Find where the given text appears and provide that cell's center as [X, Y] coordinate. 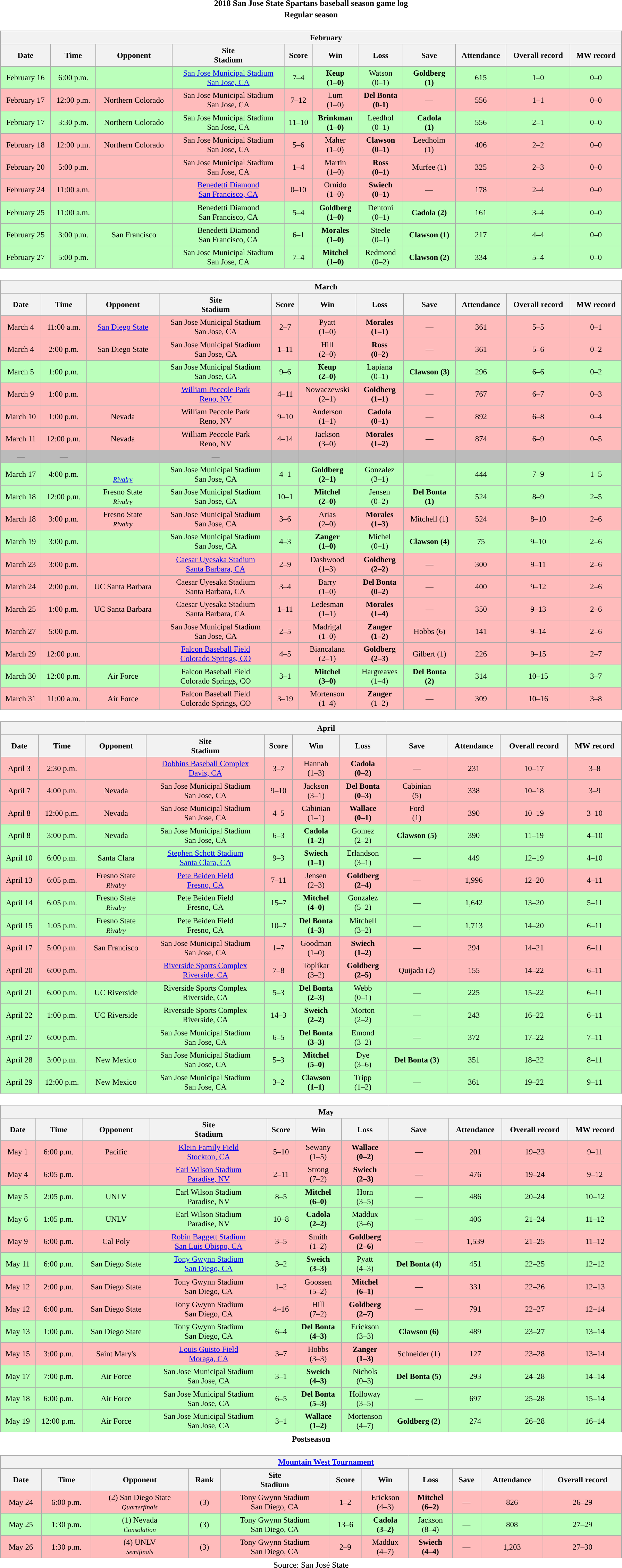
12–20 [534, 881]
April 21 [19, 992]
444 [481, 475]
April 29 [19, 1082]
March 27 [21, 632]
March 25 [21, 609]
314 [481, 676]
Mitchel(6–2) [430, 1502]
May [311, 1112]
372 [473, 1037]
6–9 [538, 439]
3–5 [281, 1241]
Goldberg(1) [429, 78]
2:30 p.m. [62, 768]
May 5 [18, 1197]
161 [481, 212]
3–10 [595, 813]
6–8 [538, 416]
0–10 [299, 189]
Jackson(3–1) [316, 790]
Leedholm(1) [429, 145]
5–11 [595, 903]
April 3 [19, 768]
26–29 [582, 1502]
Morales(1–2) [380, 439]
Schneider (1) [419, 1354]
4–16 [281, 1309]
10–8 [281, 1219]
Maddux(4–7) [385, 1547]
May 24 [21, 1502]
0–4 [596, 416]
Maddux(3–6) [365, 1219]
Wallace(1–2) [318, 1421]
3–9 [595, 790]
Del Bonta(4–3) [318, 1331]
3:30 p.m. [73, 123]
March 23 [21, 564]
Ford(1) [417, 813]
Sweich(3–3) [318, 1264]
5–10 [281, 1152]
May 18 [18, 1398]
14–21 [534, 948]
Clawson (5) [417, 836]
Keup(2–0) [327, 372]
8–11 [595, 1060]
Swiech(2–3) [365, 1174]
18–22 [534, 1060]
7–9 [538, 475]
Jackson(8–4) [430, 1525]
476 [475, 1174]
3–6 [285, 519]
Gilbert (1) [430, 654]
Dye(3–6) [363, 1060]
7–8 [278, 970]
Wallace(0–1) [363, 813]
May 1 [18, 1152]
May 11 [18, 1264]
12–13 [595, 1287]
2–3 [538, 167]
1,539 [475, 1241]
13–6 [345, 1525]
293 [475, 1376]
27–29 [582, 1525]
22–26 [535, 1287]
Goossen(5–2) [318, 1287]
4–1 [285, 475]
9–6 [285, 372]
24–28 [535, 1376]
449 [473, 858]
Lapiana(0–1) [380, 372]
767 [481, 394]
294 [473, 948]
Clawson(1–1) [316, 1082]
10–1 [285, 497]
April 27 [19, 1037]
Redmond(0–2) [380, 257]
12–12 [595, 1264]
Rank [204, 1480]
1–1 [538, 100]
April [311, 728]
Sweich(2–2) [316, 1015]
Del Bonta(2) [430, 676]
Jensen(2–3) [316, 881]
Morton(2–2) [363, 1015]
8–5 [281, 1197]
Mortenson(1–4) [327, 699]
1,203 [512, 1547]
489 [475, 1331]
296 [481, 372]
Ledesman(1–1) [327, 609]
1,713 [473, 925]
Clawson(0–1) [380, 145]
Holloway(3–5) [365, 1398]
February 20 [26, 167]
10–7 [278, 925]
25–28 [535, 1398]
14–22 [534, 970]
Santa Clara [116, 858]
Barry(1–0) [327, 586]
9–3 [278, 858]
11–10 [299, 123]
27–30 [582, 1547]
March 29 [21, 654]
April 10 [19, 858]
Strong(7–2) [318, 1174]
1–5 [596, 475]
15–22 [534, 992]
Cadola (2) [429, 212]
1–7 [278, 948]
May 26 [21, 1547]
486 [475, 1197]
February 24 [26, 189]
March 30 [21, 676]
Michel(0–1) [380, 541]
Keup(1–0) [335, 78]
Leedhol(0–1) [380, 123]
Hill(7–2) [318, 1309]
Gonzalez(3–1) [380, 475]
April 28 [19, 1060]
Tripp(1–2) [363, 1082]
March 5 [21, 372]
331 [475, 1287]
(1) NevadaConsolation [140, 1525]
Wallace(0–2) [365, 1152]
Cabinian(1–1) [316, 813]
808 [512, 1525]
Mitchel(1–0) [335, 257]
Smith(1–2) [318, 1241]
May 4 [18, 1174]
May 6 [18, 1219]
Pacific [116, 1152]
0–1 [596, 327]
March 24 [21, 586]
Mitchel(6–0) [318, 1197]
1–0 [538, 78]
Morales(1–0) [335, 235]
451 [475, 1264]
Clawson (3) [430, 372]
11–19 [534, 836]
March 9 [21, 394]
338 [473, 790]
March 10 [21, 416]
Del Bonta(0–2) [380, 586]
Hannah(1–3) [316, 768]
Dobbins Baseball Complex Davis, CA [205, 768]
17–22 [534, 1037]
274 [475, 1421]
April 7 [19, 790]
2–1 [538, 123]
3–19 [285, 699]
May 9 [18, 1241]
Mitchel(6–1) [365, 1287]
Mitchel(3–0) [327, 676]
Erlandson(3–1) [363, 858]
892 [481, 416]
334 [481, 257]
Cadola(3–2) [385, 1525]
Morales(1–4) [380, 609]
Horn(3–5) [365, 1197]
February [311, 37]
Maher(1–0) [335, 145]
791 [475, 1309]
5–5 [538, 327]
9–13 [538, 609]
14–20 [534, 925]
8–10 [538, 519]
21–24 [535, 1219]
Quijada (2) [417, 970]
Arias(2–0) [327, 519]
226 [481, 654]
Cal Poly [116, 1241]
Robin Baggett Stadium San Luis Obispo, CA [208, 1241]
22–27 [535, 1309]
Goldberg(2–3) [380, 654]
Goldberg(2–5) [363, 970]
Cadola(0–2) [363, 768]
6–6 [538, 372]
23–28 [535, 1354]
225 [473, 992]
(4) UNLVSemifinals [140, 1547]
Clawson (2) [429, 257]
697 [475, 1398]
February 16 [26, 78]
Del Bonta(0-1) [380, 100]
309 [481, 699]
2:05 p.m. [58, 1197]
Nowaczewski(2–1) [327, 394]
Clawson (6) [419, 1331]
19–24 [535, 1174]
Cabinian(5) [417, 790]
Dentoni(0–1) [380, 212]
10–19 [534, 813]
10–12 [595, 1197]
6–3 [278, 836]
Swiech(1–2) [363, 948]
12–19 [534, 858]
8–9 [538, 497]
Steele(0–1) [380, 235]
9–14 [538, 632]
2–2 [538, 145]
Lum(1–0) [335, 100]
75 [481, 541]
Mitchell (1) [430, 519]
Goodman(1–0) [316, 948]
15–7 [278, 903]
1,996 [473, 881]
Del Bonta (3) [417, 1060]
231 [473, 768]
20–24 [535, 1197]
Sewany(1–5) [318, 1152]
325 [481, 167]
Gonzalez(5–2) [363, 903]
351 [473, 1060]
Klein Family Field Stockton, CA [208, 1152]
Goldberg(1–1) [380, 394]
Biancalana(2–1) [327, 654]
Anderson(1–1) [327, 416]
Clawson (1) [429, 235]
19–22 [534, 1082]
Swiech(1–1) [316, 858]
February 27 [26, 257]
10–18 [534, 790]
April 14 [19, 903]
15–14 [595, 1398]
Louis Guisto Field Moraga, CA [208, 1354]
Stephen Schott Stadium Santa Clara, CA [205, 858]
Jensen(0–2) [380, 497]
Swiech(4–4) [430, 1547]
Hill(2–0) [327, 349]
14–14 [595, 1376]
Dashwood(1–3) [327, 564]
14–3 [278, 1015]
155 [473, 970]
Mountain West Tournament [311, 1462]
Emond(3–2) [363, 1037]
874 [481, 439]
Pyatt(1–0) [327, 327]
May 13 [18, 1331]
Watson(0–1) [380, 78]
Del Bonta (4) [419, 1264]
April 17 [19, 948]
March 11 [21, 439]
Brinkman(1–0) [335, 123]
March 17 [21, 475]
Goldberg (2) [419, 1421]
Swiech(0–1) [380, 189]
21–25 [535, 1241]
Martin(1–0) [335, 167]
1–4 [299, 167]
Rivalry [123, 475]
300 [481, 564]
19–23 [535, 1152]
April 13 [19, 881]
10–16 [538, 699]
Goldberg(2–2) [380, 564]
February 18 [26, 145]
March 31 [21, 699]
178 [481, 189]
Sweich(4–3) [318, 1376]
Clawson (4) [430, 541]
13–20 [534, 903]
Del Bonta(5–3) [318, 1398]
4–3 [285, 541]
201 [475, 1152]
Morales(1–3) [380, 519]
Morales(1–1) [380, 327]
Pyatt(4–3) [365, 1264]
Cadola(1–2) [316, 836]
Mitchel(5–0) [316, 1060]
Del Bonta(2–3) [316, 992]
826 [512, 1502]
Gomez(2–2) [363, 836]
Cadola(1) [429, 123]
Goldberg(2–4) [363, 881]
12–14 [595, 1309]
10–17 [534, 768]
127 [475, 1354]
400 [481, 586]
May 19 [18, 1421]
Jackson(3–0) [327, 439]
Goldberg(2–1) [327, 475]
Nichols(0–3) [365, 1376]
April 15 [19, 925]
2–11 [281, 1174]
615 [481, 78]
Mortenson(4–7) [365, 1421]
22–25 [535, 1264]
Erickson(3–3) [365, 1331]
May 25 [21, 1525]
7:00 p.m. [58, 1376]
May 15 [18, 1354]
Del Bonta (5) [419, 1376]
Ross(0–1) [380, 167]
16–22 [534, 1015]
0–5 [596, 439]
April 22 [19, 1015]
2–4 [538, 189]
9–15 [538, 654]
350 [481, 609]
243 [473, 1015]
Mitchel(4–0) [316, 903]
6–7 [538, 394]
Ross(0–2) [380, 349]
Cadola(2–2) [318, 1219]
Erickson(4–3) [385, 1502]
Mitchell(3–2) [363, 925]
Hargreaves(1–4) [380, 676]
Hobbs(3–3) [318, 1354]
March 19 [21, 541]
May 17 [18, 1376]
7–12 [299, 100]
Madrigal(1–0) [327, 632]
6–1 [299, 235]
Ornido(1–0) [335, 189]
Cadola(0–1) [380, 416]
16–14 [595, 1421]
23–27 [535, 1331]
0–3 [596, 394]
April 20 [19, 970]
1,642 [473, 903]
Webb(0–1) [363, 992]
Del Bonta(0–3) [363, 790]
26–28 [535, 1421]
Goldberg(2–7) [365, 1309]
Del Bonta(1–3) [316, 925]
Del Bonta(1) [430, 497]
217 [481, 235]
Murfee (1) [429, 167]
10–15 [538, 676]
Hobbs (6) [430, 632]
4–4 [538, 235]
March [311, 287]
4–14 [285, 439]
(2) San Diego StateQuarterfinals [140, 1502]
6–4 [281, 1331]
Goldberg(1–0) [335, 212]
Goldberg(2–6) [365, 1241]
141 [481, 632]
Zanger(1–0) [327, 541]
Toplikar(3–2) [316, 970]
Del Bonta(3–3) [316, 1037]
Zanger(1–3) [365, 1354]
Saint Mary's [116, 1354]
Mitchel(2–0) [327, 497]
